Return (X, Y) of the center of cell containing provided text 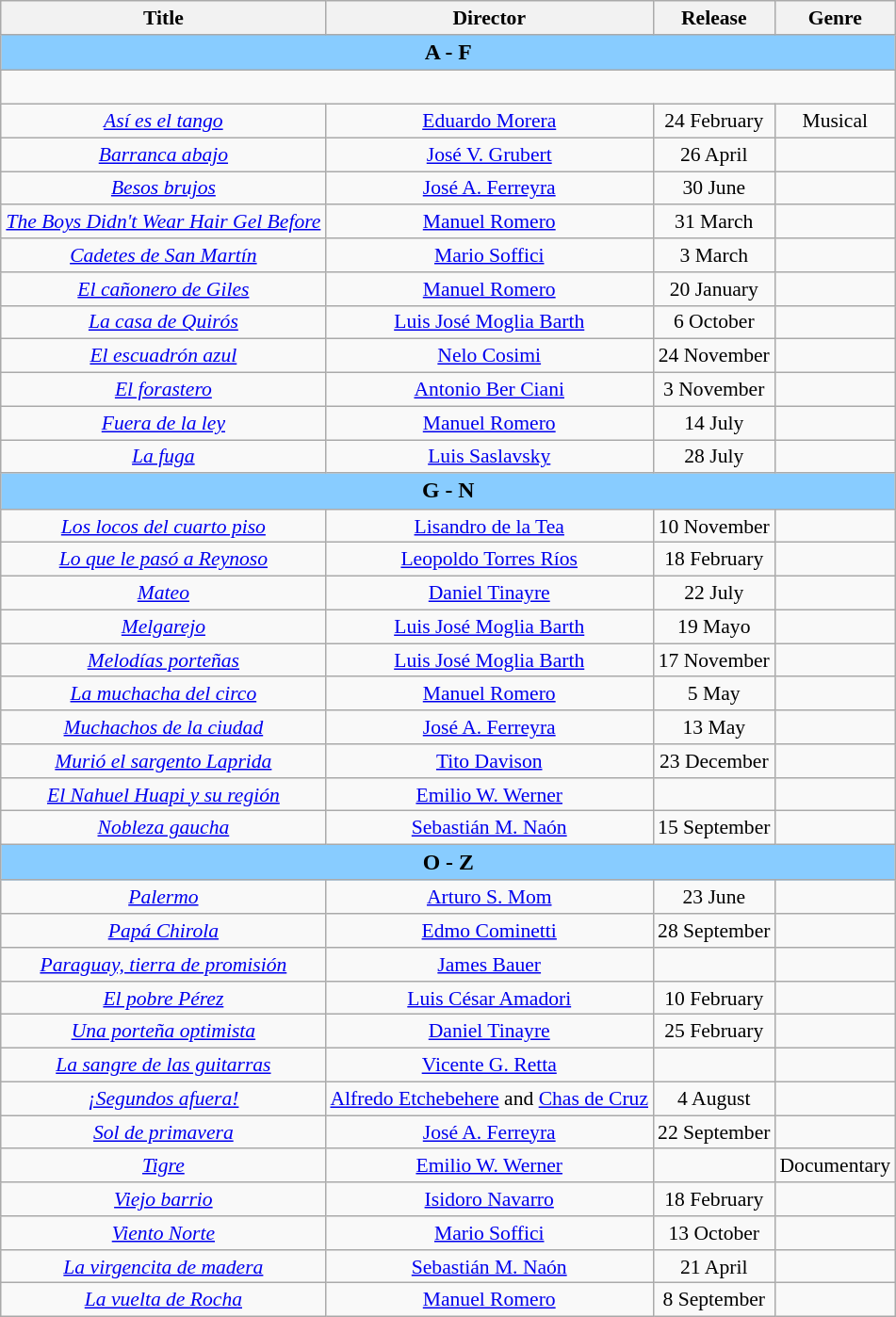
La virgencita de madera (163, 1267)
A - F (448, 53)
8 September (714, 1300)
Melodías porteñas (163, 660)
El escuadrón azul (163, 356)
Nobleza gaucha (163, 828)
Así es el tango (163, 122)
Una porteña optimista (163, 1032)
G - N (448, 492)
Barranca abajo (163, 154)
14 July (714, 423)
Lo que le pasó a Reynoso (163, 560)
La sangre de las guitarras (163, 1065)
6 October (714, 322)
Antonio Ber Ciani (489, 390)
31 March (714, 222)
Besos brujos (163, 188)
Palermo (163, 898)
10 February (714, 999)
15 September (714, 828)
Tito Davison (489, 761)
Musical (835, 122)
24 February (714, 122)
21 April (714, 1267)
4 August (714, 1099)
José V. Grubert (489, 154)
James Bauer (489, 965)
23 June (714, 898)
Muchachos de la ciudad (163, 727)
Nelo Cosimi (489, 356)
Los locos del cuarto piso (163, 527)
28 September (714, 931)
Viejo barrio (163, 1199)
Alfredo Etchebehere and Chas de Cruz (489, 1099)
Luis Saslavsky (489, 457)
13 October (714, 1233)
26 April (714, 154)
El Nahuel Huapi y su región (163, 795)
Cadetes de San Martín (163, 255)
Lisandro de la Tea (489, 527)
19 Mayo (714, 626)
El forastero (163, 390)
O - Z (448, 863)
22 July (714, 593)
Luis César Amadori (489, 999)
Edmo Cominetti (489, 931)
Title (163, 18)
Mateo (163, 593)
13 May (714, 727)
La casa de Quirós (163, 322)
24 November (714, 356)
Fuera de la ley (163, 423)
30 June (714, 188)
Genre (835, 18)
3 March (714, 255)
La muchacha del circo (163, 694)
10 November (714, 527)
Vicente G. Retta (489, 1065)
Leopoldo Torres Ríos (489, 560)
25 February (714, 1032)
Murió el sargento Laprida (163, 761)
5 May (714, 694)
The Boys Didn't Wear Hair Gel Before (163, 222)
Isidoro Navarro (489, 1199)
La fuga (163, 457)
3 November (714, 390)
Paraguay, tierra de promisión (163, 965)
Papá Chirola (163, 931)
Eduardo Morera (489, 122)
28 July (714, 457)
¡Segundos afuera! (163, 1099)
Arturo S. Mom (489, 898)
20 January (714, 289)
El cañonero de Giles (163, 289)
23 December (714, 761)
Documentary (835, 1166)
Viento Norte (163, 1233)
Director (489, 18)
El pobre Pérez (163, 999)
22 September (714, 1132)
La vuelta de Rocha (163, 1300)
Sol de primavera (163, 1132)
Release (714, 18)
Melgarejo (163, 626)
17 November (714, 660)
Tigre (163, 1166)
